Capture the cell that displays the provided text and extract its (x, y) central coordinate. 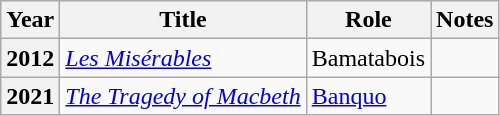
Les Misérables (183, 58)
Banquo (368, 96)
The Tragedy of Macbeth (183, 96)
Notes (465, 20)
2012 (30, 58)
Title (183, 20)
Year (30, 20)
2021 (30, 96)
Bamatabois (368, 58)
Role (368, 20)
